From the cell containing the given text, extract its center point as (x, y) coordinate. 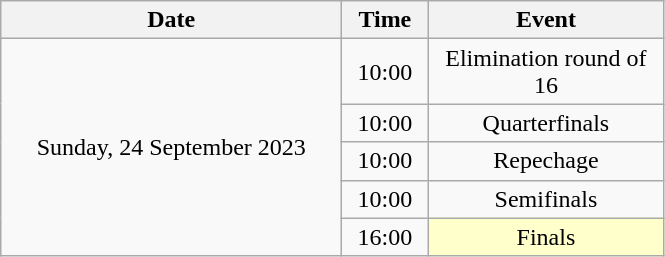
16:00 (385, 237)
Quarterfinals (546, 123)
Sunday, 24 September 2023 (172, 148)
Semifinals (546, 199)
Elimination round of 16 (546, 72)
Repechage (546, 161)
Finals (546, 237)
Time (385, 20)
Event (546, 20)
Date (172, 20)
